From the cell containing the given text, extract its center point as (x, y) coordinate. 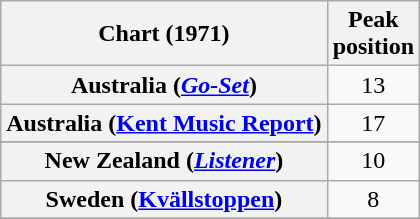
Chart (1971) (164, 34)
13 (373, 85)
Australia (Kent Music Report) (164, 123)
17 (373, 123)
New Zealand (Listener) (164, 161)
10 (373, 161)
8 (373, 199)
Australia (Go-Set) (164, 85)
Peakposition (373, 34)
Sweden (Kvällstoppen) (164, 199)
